For the text-containing cell, return its midpoint in (X, Y) coordinate format. 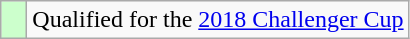
Qualified for the 2018 Challenger Cup (218, 20)
